Return the [X, Y] coordinate for the center point of the cell that contains the specified text.  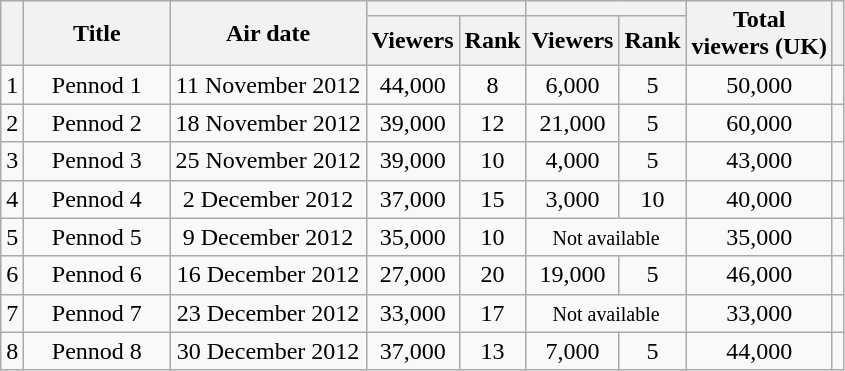
7,000 [572, 351]
Title [97, 34]
4 [12, 199]
Pennod 7 [97, 313]
Pennod 8 [97, 351]
Air date [268, 34]
30 December 2012 [268, 351]
40,000 [759, 199]
Pennod 4 [97, 199]
6,000 [572, 85]
60,000 [759, 123]
23 December 2012 [268, 313]
6 [12, 275]
Pennod 5 [97, 237]
9 December 2012 [268, 237]
20 [492, 275]
7 [12, 313]
19,000 [572, 275]
Pennod 6 [97, 275]
50,000 [759, 85]
18 November 2012 [268, 123]
2 December 2012 [268, 199]
12 [492, 123]
3,000 [572, 199]
46,000 [759, 275]
4,000 [572, 161]
25 November 2012 [268, 161]
Pennod 3 [97, 161]
16 December 2012 [268, 275]
17 [492, 313]
13 [492, 351]
1 [12, 85]
43,000 [759, 161]
2 [12, 123]
11 November 2012 [268, 85]
15 [492, 199]
3 [12, 161]
Pennod 1 [97, 85]
27,000 [412, 275]
Totalviewers (UK) [759, 34]
21,000 [572, 123]
Pennod 2 [97, 123]
